Detect which cell encompasses the target text, then output its (X, Y) center coordinate. 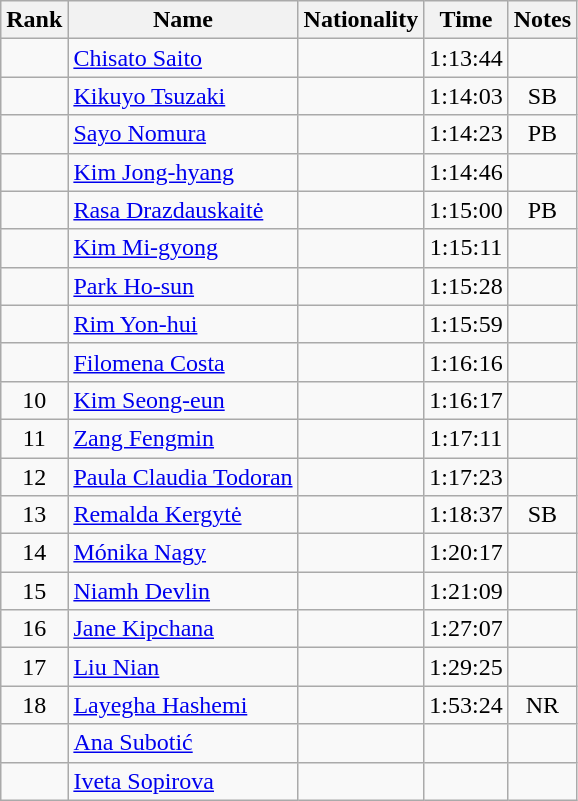
13 (34, 515)
1:15:28 (466, 286)
NR (542, 705)
1:13:44 (466, 58)
1:27:07 (466, 629)
10 (34, 400)
Iveta Sopirova (183, 781)
Park Ho-sun (183, 286)
Liu Nian (183, 667)
1:21:09 (466, 591)
1:14:03 (466, 96)
Name (183, 20)
1:14:46 (466, 172)
1:18:37 (466, 515)
Niamh Devlin (183, 591)
12 (34, 477)
Ana Subotić (183, 743)
1:20:17 (466, 553)
1:17:23 (466, 477)
Sayo Nomura (183, 134)
16 (34, 629)
17 (34, 667)
1:16:16 (466, 362)
Paula Claudia Todoran (183, 477)
Filomena Costa (183, 362)
Time (466, 20)
Kikuyo Tsuzaki (183, 96)
1:14:23 (466, 134)
Jane Kipchana (183, 629)
1:15:59 (466, 324)
15 (34, 591)
1:29:25 (466, 667)
Kim Seong-eun (183, 400)
Rank (34, 20)
Rasa Drazdauskaitė (183, 210)
Chisato Saito (183, 58)
1:17:11 (466, 438)
1:16:17 (466, 400)
Kim Mi-gyong (183, 248)
Nationality (361, 20)
18 (34, 705)
Mónika Nagy (183, 553)
1:15:11 (466, 248)
11 (34, 438)
Notes (542, 20)
14 (34, 553)
Rim Yon-hui (183, 324)
Kim Jong-hyang (183, 172)
Layegha Hashemi (183, 705)
1:15:00 (466, 210)
1:53:24 (466, 705)
Remalda Kergytė (183, 515)
Zang Fengmin (183, 438)
